Find where the given text appears and provide that cell's center as (X, Y) coordinate. 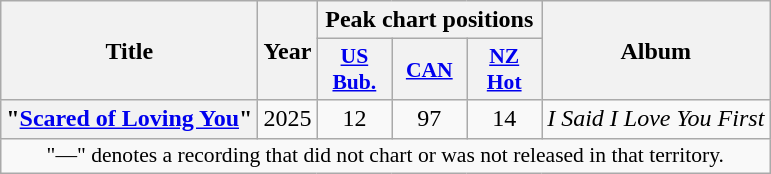
"—" denotes a recording that did not chart or was not released in that territory. (386, 156)
14 (504, 119)
Album (656, 50)
12 (354, 119)
CAN (430, 70)
USBub. (354, 70)
Title (130, 50)
2025 (288, 119)
"Scared of Loving You" (130, 119)
Peak chart positions (430, 20)
Year (288, 50)
97 (430, 119)
I Said I Love You First (656, 119)
NZHot (504, 70)
